Determine the (x, y) coordinate at the center of the cell enclosing the given text.  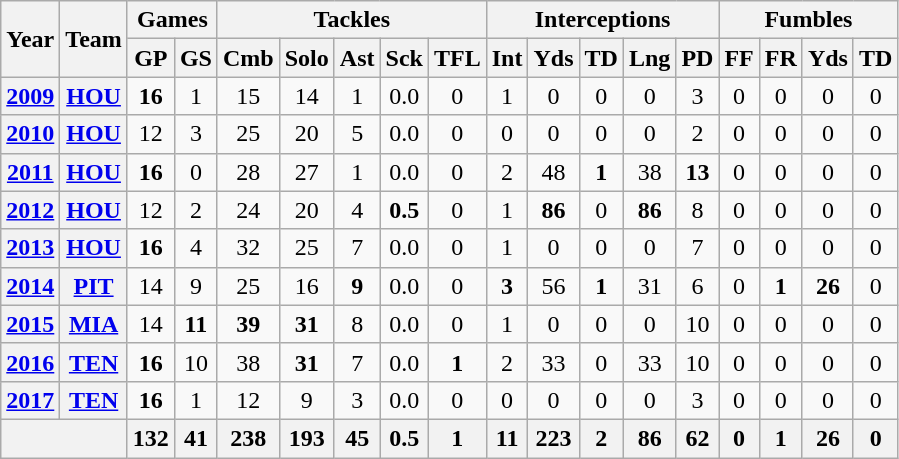
223 (554, 438)
13 (698, 172)
GS (196, 58)
GP (150, 58)
2011 (30, 172)
56 (554, 286)
Fumbles (808, 20)
Team (94, 39)
Tackles (352, 20)
Solo (306, 58)
24 (248, 210)
2015 (30, 324)
238 (248, 438)
Lng (649, 58)
PD (698, 58)
PIT (94, 286)
27 (306, 172)
5 (357, 134)
41 (196, 438)
15 (248, 96)
FR (780, 58)
62 (698, 438)
Year (30, 39)
Sck (404, 58)
2013 (30, 248)
6 (698, 286)
2012 (30, 210)
28 (248, 172)
Cmb (248, 58)
2017 (30, 400)
39 (248, 324)
32 (248, 248)
45 (357, 438)
2016 (30, 362)
132 (150, 438)
2010 (30, 134)
2009 (30, 96)
Interceptions (602, 20)
FF (739, 58)
48 (554, 172)
Games (172, 20)
Ast (357, 58)
MIA (94, 324)
2014 (30, 286)
193 (306, 438)
Int (507, 58)
TFL (457, 58)
